Output the (x, y) coordinate of the center of the cell containing the given text.  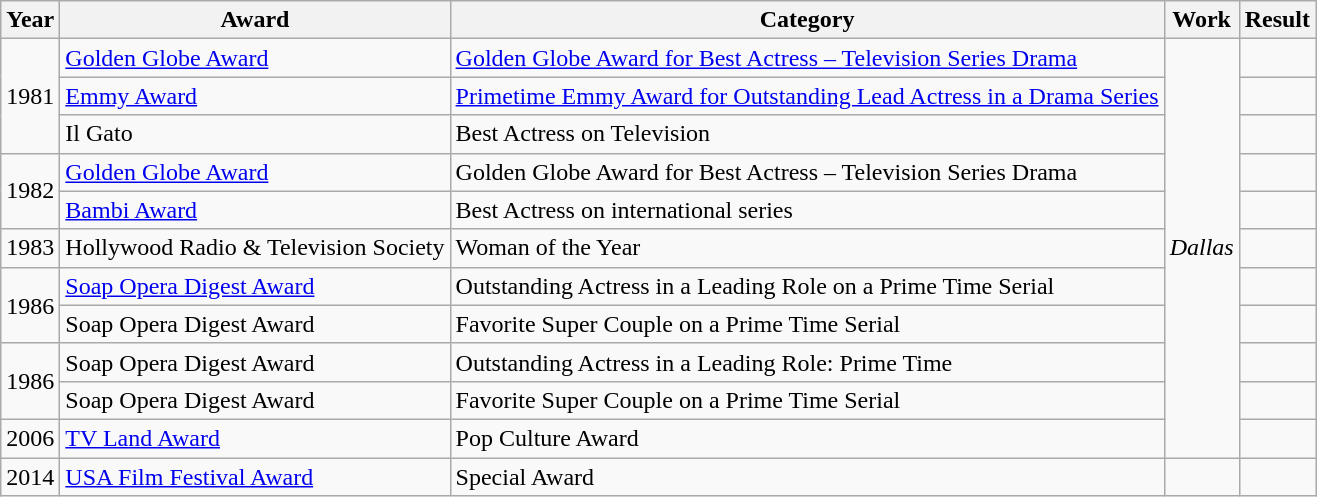
Award (255, 20)
USA Film Festival Award (255, 477)
2014 (30, 477)
Emmy Award (255, 96)
Pop Culture Award (807, 438)
1983 (30, 248)
Dallas (1202, 248)
Year (30, 20)
Special Award (807, 477)
Outstanding Actress in a Leading Role on a Prime Time Serial (807, 286)
Category (807, 20)
Bambi Award (255, 210)
Woman of the Year (807, 248)
Outstanding Actress in a Leading Role: Prime Time (807, 362)
2006 (30, 438)
1981 (30, 96)
Il Gato (255, 134)
1982 (30, 191)
Result (1277, 20)
TV Land Award (255, 438)
Best Actress on international series (807, 210)
Primetime Emmy Award for Outstanding Lead Actress in a Drama Series (807, 96)
Hollywood Radio & Television Society (255, 248)
Work (1202, 20)
Best Actress on Television (807, 134)
